Determine the (x, y) coordinate at the center of the cell enclosing the given text.  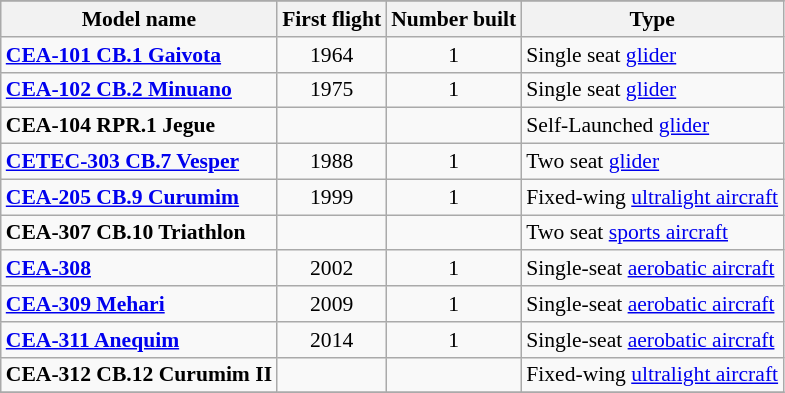
CEA-104 RPR.1 Jegue (139, 126)
1975 (332, 90)
First flight (332, 19)
1988 (332, 162)
CEA-309 Mehari (139, 304)
CEA-311 Anequim (139, 340)
CEA-308 (139, 269)
Self-Launched glider (652, 126)
2014 (332, 340)
CEA-205 CB.9 Curumim (139, 197)
CEA-102 CB.2 Minuano (139, 90)
CETEC-303 CB.7 Vesper (139, 162)
Type (652, 19)
Number built (454, 19)
2009 (332, 304)
CEA-312 CB.12 Curumim II (139, 375)
1999 (332, 197)
Model name (139, 19)
Two seat glider (652, 162)
2002 (332, 269)
CEA-101 CB.1 Gaivota (139, 55)
1964 (332, 55)
CEA-307 CB.10 Triathlon (139, 233)
Two seat sports aircraft (652, 233)
